Return the (X, Y) coordinate for the center point of the cell that contains the specified text.  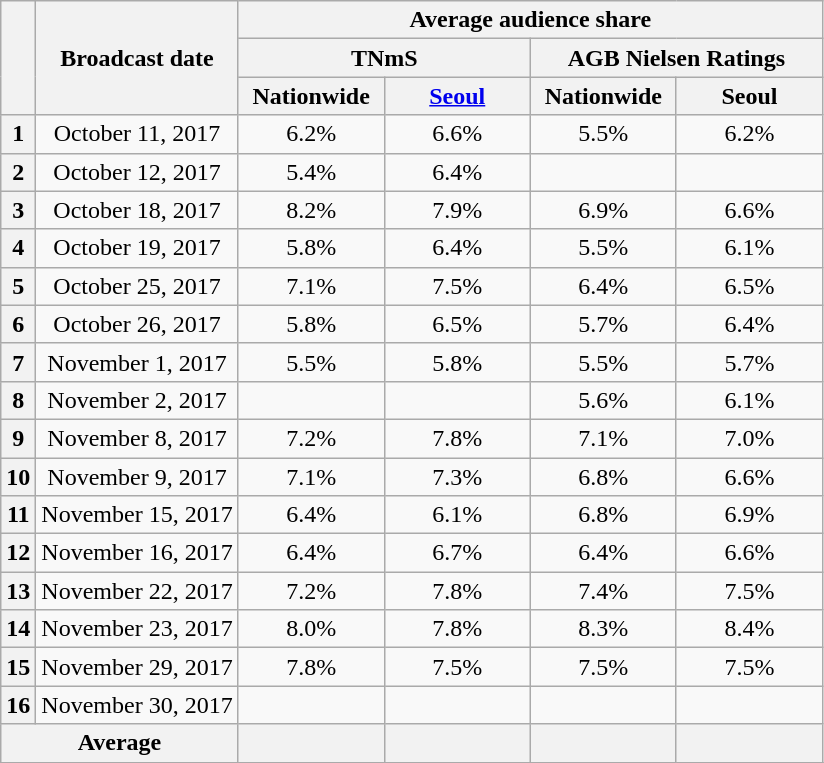
5.6% (603, 400)
November 15, 2017 (137, 515)
5.4% (311, 172)
9 (18, 438)
November 2, 2017 (137, 400)
7.3% (457, 477)
October 25, 2017 (137, 286)
5 (18, 286)
November 23, 2017 (137, 629)
October 19, 2017 (137, 248)
15 (18, 667)
13 (18, 591)
October 12, 2017 (137, 172)
Average (120, 743)
November 1, 2017 (137, 362)
6 (18, 324)
8.0% (311, 629)
14 (18, 629)
November 8, 2017 (137, 438)
10 (18, 477)
3 (18, 210)
7 (18, 362)
12 (18, 553)
November 30, 2017 (137, 705)
7.0% (749, 438)
7.4% (603, 591)
4 (18, 248)
November 9, 2017 (137, 477)
Broadcast date (137, 58)
8 (18, 400)
1 (18, 134)
TNmS (384, 58)
November 16, 2017 (137, 553)
AGB Nielsen Ratings (676, 58)
16 (18, 705)
2 (18, 172)
October 26, 2017 (137, 324)
November 22, 2017 (137, 591)
8.3% (603, 629)
8.4% (749, 629)
October 11, 2017 (137, 134)
11 (18, 515)
7.9% (457, 210)
Average audience share (530, 20)
6.7% (457, 553)
November 29, 2017 (137, 667)
8.2% (311, 210)
October 18, 2017 (137, 210)
